Return the (x, y) coordinate for the center point of the cell that contains the specified text.  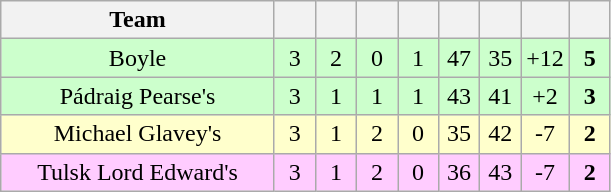
+2 (546, 96)
42 (500, 134)
36 (460, 172)
47 (460, 58)
41 (500, 96)
+12 (546, 58)
Tulsk Lord Edward's (138, 172)
Boyle (138, 58)
5 (590, 58)
Pádraig Pearse's (138, 96)
Team (138, 20)
Michael Glavey's (138, 134)
